Scan for the cell matching the given text and deliver its (x, y) coordinate at center. 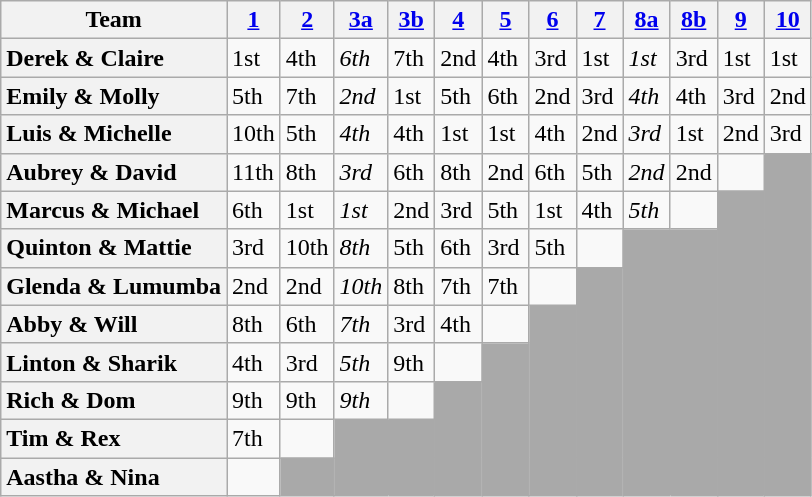
Glenda & Lumumba (114, 286)
Aubrey & David (114, 172)
6 (552, 20)
3b (412, 20)
4 (458, 20)
Derek & Claire (114, 58)
11th (254, 172)
7 (600, 20)
Luis & Michelle (114, 134)
9 (740, 20)
Abby & Will (114, 324)
Emily & Molly (114, 96)
3a (361, 20)
8b (694, 20)
5 (506, 20)
1 (254, 20)
8a (646, 20)
Team (114, 20)
2 (307, 20)
Tim & Rex (114, 438)
Rich & Dom (114, 400)
Linton & Sharik (114, 362)
Quinton & Mattie (114, 248)
Marcus & Michael (114, 210)
Aastha & Nina (114, 477)
10 (788, 20)
